Return (x, y) of the center of cell containing provided text 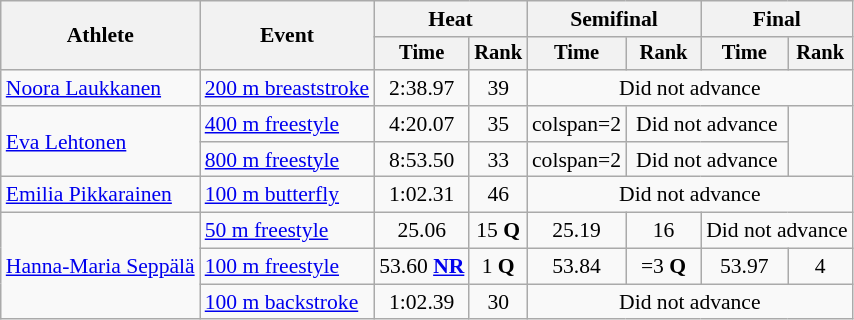
16 (664, 231)
100 m butterfly (287, 195)
1 Q (498, 267)
Event (287, 36)
Heat (450, 19)
4 (820, 267)
53.97 (744, 267)
50 m freestyle (287, 231)
Eva Lehtonen (100, 142)
25.06 (422, 231)
33 (498, 160)
35 (498, 124)
15 Q (498, 231)
Noora Laukkanen (100, 88)
400 m freestyle (287, 124)
Emilia Pikkarainen (100, 195)
4:20.07 (422, 124)
30 (498, 302)
2:38.97 (422, 88)
53.84 (576, 267)
39 (498, 88)
Final (777, 19)
Athlete (100, 36)
Semifinal (614, 19)
25.19 (576, 231)
1:02.31 (422, 195)
200 m breaststroke (287, 88)
1:02.39 (422, 302)
46 (498, 195)
=3 Q (664, 267)
800 m freestyle (287, 160)
8:53.50 (422, 160)
Hanna-Maria Seppälä (100, 266)
53.60 NR (422, 267)
100 m freestyle (287, 267)
100 m backstroke (287, 302)
